Find where the given text appears and provide that cell's center as (x, y) coordinate. 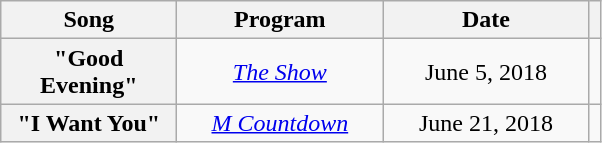
The Show (280, 72)
Program (280, 20)
June 21, 2018 (486, 123)
M Countdown (280, 123)
Date (486, 20)
Song (89, 20)
"Good Evening" (89, 72)
"I Want You" (89, 123)
June 5, 2018 (486, 72)
